Identify which cell holds the provided text, then report its (X, Y) central coordinate. 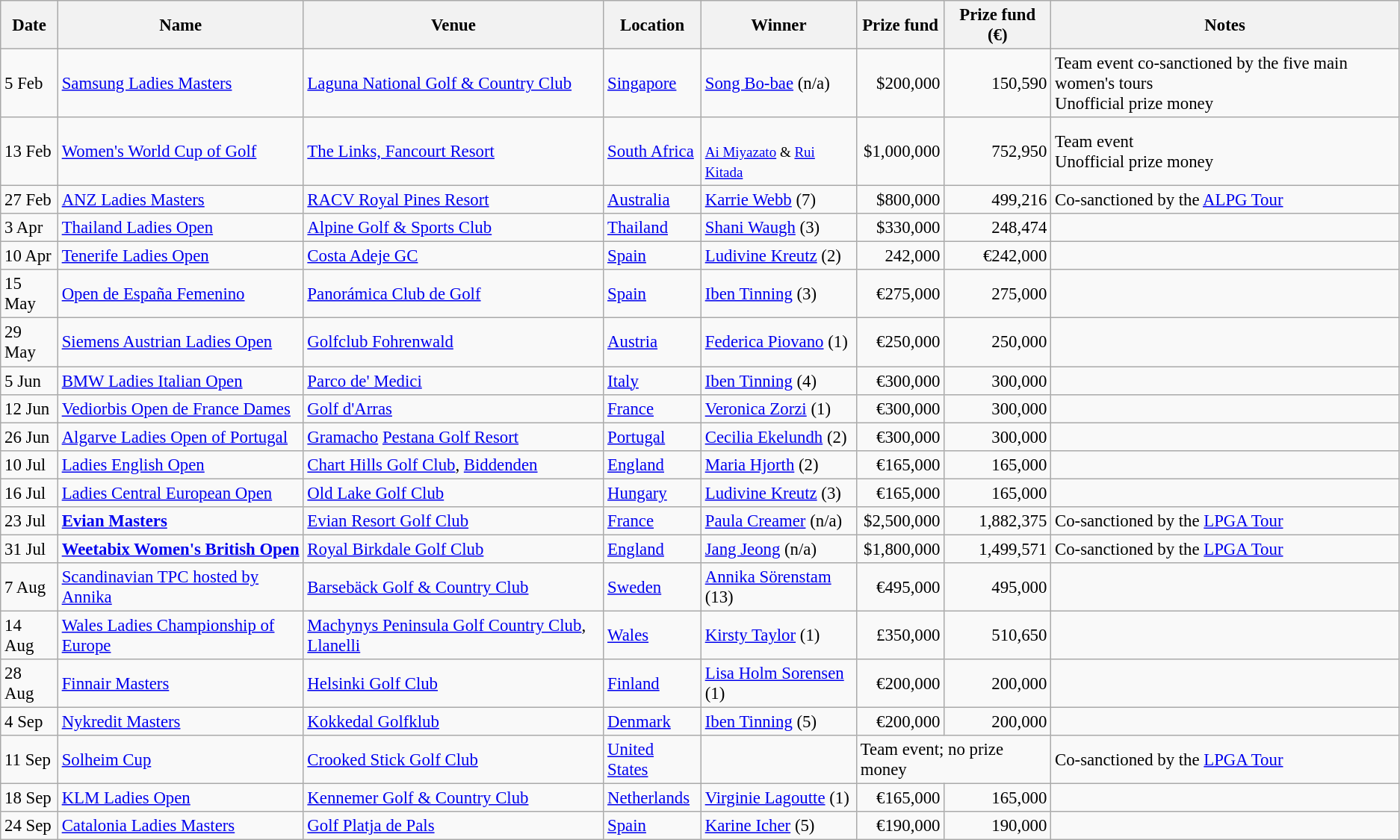
18 Sep (30, 798)
Iben Tinning (3) (778, 294)
Golf Platja de Pals (453, 826)
Federica Piovano (1) (778, 342)
12 Jun (30, 408)
Virginie Lagoutte (1) (778, 798)
Netherlands (653, 798)
BMW Ladies Italian Open (181, 381)
Finland (653, 684)
€495,000 (899, 587)
Shani Waugh (3) (778, 228)
4 Sep (30, 722)
23 Jul (30, 521)
Ludivine Kreutz (3) (778, 493)
Royal Birkdale Golf Club (453, 549)
Austria (653, 342)
Ladies Central European Open (181, 493)
Iben Tinning (5) (778, 722)
Machynys Peninsula Golf Country Club, Llanelli (453, 635)
Prize fund (899, 25)
11 Sep (30, 760)
$330,000 (899, 228)
27 Feb (30, 200)
Panorámica Club de Golf (453, 294)
26 Jun (30, 437)
Chart Hills Golf Club, Biddenden (453, 464)
Veronica Zorzi (1) (778, 408)
$2,500,000 (899, 521)
Team event co-sanctioned by the five main women's toursUnofficial prize money (1225, 84)
Cecilia Ekelundh (2) (778, 437)
Winner (778, 25)
Catalonia Ladies Masters (181, 826)
Ai Miyazato & Rui Kitada (778, 152)
Co-sanctioned by the ALPG Tour (1225, 200)
$800,000 (899, 200)
Vediorbis Open de France Dames (181, 408)
Golfclub Fohrenwald (453, 342)
Old Lake Golf Club (453, 493)
United States (653, 760)
1,499,571 (998, 549)
15 May (30, 294)
14 Aug (30, 635)
Iben Tinning (4) (778, 381)
Gramacho Pestana Golf Resort (453, 437)
Solheim Cup (181, 760)
RACV Royal Pines Resort (453, 200)
Karine Icher (5) (778, 826)
Paula Creamer (n/a) (778, 521)
Samsung Ladies Masters (181, 84)
$1,000,000 (899, 152)
Laguna National Golf & Country Club (453, 84)
Parco de' Medici (453, 381)
$200,000 (899, 84)
Nykredit Masters (181, 722)
5 Feb (30, 84)
510,650 (998, 635)
250,000 (998, 342)
10 Apr (30, 256)
Finnair Masters (181, 684)
Siemens Austrian Ladies Open (181, 342)
29 May (30, 342)
5 Jun (30, 381)
Tenerife Ladies Open (181, 256)
KLM Ladies Open (181, 798)
31 Jul (30, 549)
Song Bo-bae (n/a) (778, 84)
Karrie Webb (7) (778, 200)
Singapore (653, 84)
Evian Resort Golf Club (453, 521)
Location (653, 25)
499,216 (998, 200)
Women's World Cup of Golf (181, 152)
The Links, Fancourt Resort (453, 152)
€190,000 (899, 826)
28 Aug (30, 684)
Portugal (653, 437)
£350,000 (899, 635)
Ladies English Open (181, 464)
24 Sep (30, 826)
Team eventUnofficial prize money (1225, 152)
242,000 (899, 256)
190,000 (998, 826)
16 Jul (30, 493)
Notes (1225, 25)
248,474 (998, 228)
Team event; no prize money (953, 760)
Hungary (653, 493)
South Africa (653, 152)
Alpine Golf & Sports Club (453, 228)
Venue (453, 25)
ANZ Ladies Masters (181, 200)
10 Jul (30, 464)
Open de España Femenino (181, 294)
Crooked Stick Golf Club (453, 760)
Prize fund (€) (998, 25)
150,590 (998, 84)
Maria Hjorth (2) (778, 464)
Helsinki Golf Club (453, 684)
Kirsty Taylor (1) (778, 635)
Jang Jeong (n/a) (778, 549)
Ludivine Kreutz (2) (778, 256)
Sweden (653, 587)
275,000 (998, 294)
Evian Masters (181, 521)
Thailand (653, 228)
Denmark (653, 722)
Name (181, 25)
Barsebäck Golf & Country Club (453, 587)
Lisa Holm Sorensen (1) (778, 684)
€242,000 (998, 256)
Date (30, 25)
752,950 (998, 152)
Kokkedal Golfklub (453, 722)
495,000 (998, 587)
Italy (653, 381)
Kennemer Golf & Country Club (453, 798)
€275,000 (899, 294)
Wales (653, 635)
13 Feb (30, 152)
Thailand Ladies Open (181, 228)
Algarve Ladies Open of Portugal (181, 437)
Annika Sörenstam (13) (778, 587)
Wales Ladies Championship of Europe (181, 635)
3 Apr (30, 228)
Weetabix Women's British Open (181, 549)
7 Aug (30, 587)
Scandinavian TPC hosted by Annika (181, 587)
Golf d'Arras (453, 408)
1,882,375 (998, 521)
Australia (653, 200)
€250,000 (899, 342)
Costa Adeje GC (453, 256)
$1,800,000 (899, 549)
